For the text-containing cell, return its midpoint in (X, Y) coordinate format. 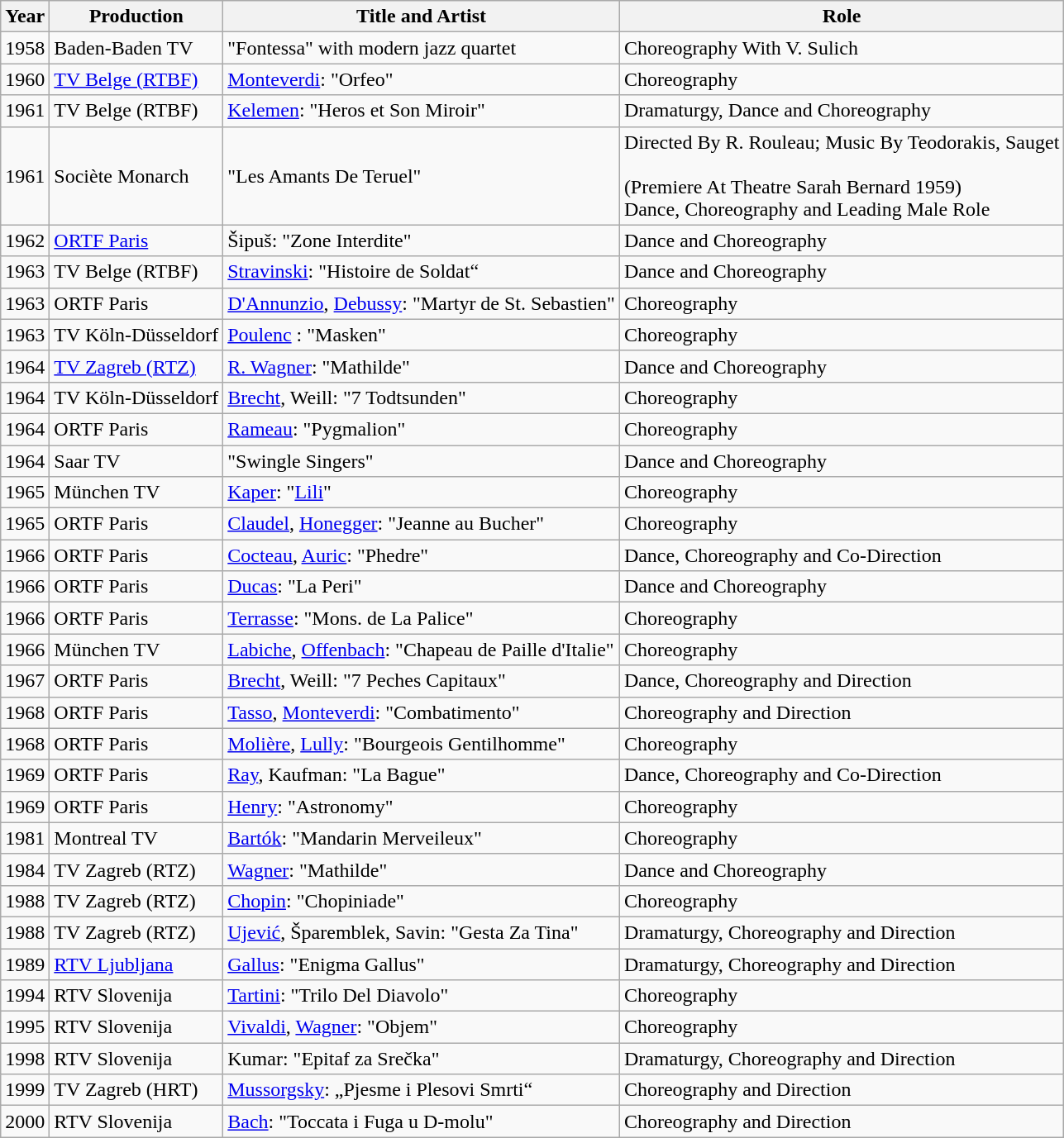
Choreography With V. Sulich (842, 48)
Directed By R. Rouleau; Music By Teodorakis, Sauget (Premiere At Theatre Sarah Bernard 1959) Dance, Choreography and Leading Male Role (842, 175)
"Swingle Singers" (422, 460)
Labiche, Offenbach: "Chapeau de Paille d'Italie" (422, 650)
Tartini: "Trilo Del Diavolo" (422, 996)
R. Wagner: "Mathilde" (422, 366)
Brecht, Weill: "7 Peches Capitaux" (422, 681)
1984 (25, 869)
Kelemen: "Heros et Son Miroir" (422, 111)
Bach: "Toccata i Fuga u D-molu" (422, 1121)
Stravinski: "Histoire de Soldat“ (422, 272)
Wagner: "Mathilde" (422, 869)
Role (842, 17)
Year (25, 17)
Ujević, Šparemblek, Savin: "Gesta Za Tina" (422, 932)
1989 (25, 964)
Kumar: "Epitaf za Srečka" (422, 1059)
Rameau: "Pygmalion" (422, 429)
Sociète Monarch (136, 175)
Monteverdi: "Orfeo" (422, 79)
1994 (25, 996)
Kaper: "Lili" (422, 493)
1981 (25, 838)
Poulenc : "Masken" (422, 335)
Brecht, Weill: "7 Todtsunden" (422, 398)
Dramaturgy, Dance and Choreography (842, 111)
1995 (25, 1027)
Cocteau, Auric: "Phedre" (422, 555)
1967 (25, 681)
Mussorgsky: „Pjesme i Plesovi Smrti“ (422, 1090)
1998 (25, 1059)
"Les Amants De Teruel" (422, 175)
1960 (25, 79)
Title and Artist (422, 17)
TV Zagreb (HRT) (136, 1090)
1958 (25, 48)
Chopin: "Chopiniade" (422, 901)
Production (136, 17)
Tasso, Monteverdi: "Combatimento" (422, 712)
"Fontessa" with modern jazz quartet (422, 48)
Henry: "Astronomy" (422, 807)
Vivaldi, Wagner: "Objem" (422, 1027)
2000 (25, 1121)
Terrasse: "Mons. de La Palice" (422, 618)
1962 (25, 240)
Baden-Baden TV (136, 48)
Montreal TV (136, 838)
RTV Ljubljana (136, 964)
Gallus: "Enigma Gallus" (422, 964)
Ducas: "La Peri" (422, 587)
1999 (25, 1090)
Molière, Lully: "Bourgeois Gentilhomme" (422, 744)
Claudel, Honegger: "Jeanne au Bucher" (422, 524)
D'Annunzio, Debussy: "Martyr de St. Sebastien" (422, 303)
Ray, Kaufman: "La Bague" (422, 775)
Saar TV (136, 460)
Šipuš: "Zone Interdite" (422, 240)
Bartók: "Mandarin Merveileux" (422, 838)
Dance, Choreography and Direction (842, 681)
